Search for the cell housing the specified text and yield its [X, Y] center coordinate. 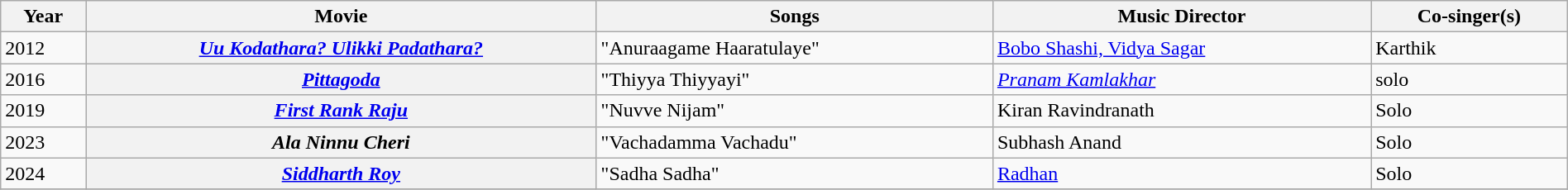
"Nuvve Nijam" [794, 111]
Bobo Shashi, Vidya Sagar [1181, 48]
Karthik [1470, 48]
Subhash Anand [1181, 142]
Co-singer(s) [1470, 17]
solo [1470, 79]
"Thiyya Thiyyayi" [794, 79]
2023 [43, 142]
"Anuraagame Haaratulaye" [794, 48]
Movie [341, 17]
Pittagoda [341, 79]
Siddharth Roy [341, 173]
"Vachadamma Vachadu" [794, 142]
First Rank Raju [341, 111]
2019 [43, 111]
Songs [794, 17]
Ala Ninnu Cheri [341, 142]
2016 [43, 79]
"Sadha Sadha" [794, 173]
Radhan [1181, 173]
Music Director [1181, 17]
2012 [43, 48]
Uu Kodathara? Ulikki Padathara? [341, 48]
Kiran Ravindranath [1181, 111]
Year [43, 17]
Pranam Kamlakhar [1181, 79]
2024 [43, 173]
